From the cell containing the given text, extract its center point as (X, Y) coordinate. 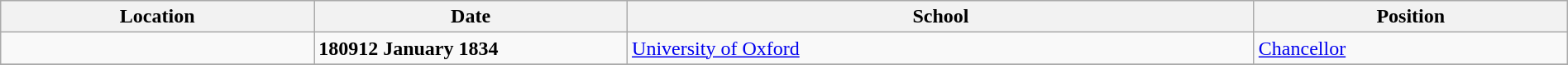
Location (157, 17)
Date (471, 17)
180912 January 1834 (471, 48)
Chancellor (1411, 48)
University of Oxford (941, 48)
School (941, 17)
Position (1411, 17)
